Detect which cell encompasses the target text, then output its (x, y) center coordinate. 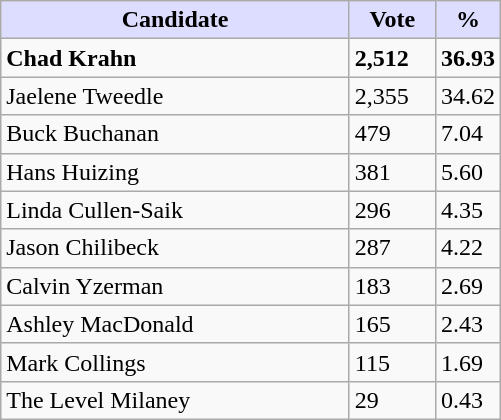
Hans Huizing (176, 172)
115 (392, 362)
7.04 (468, 134)
Calvin Yzerman (176, 286)
2.69 (468, 286)
Vote (392, 20)
Jason Chilibeck (176, 248)
Jaelene Tweedle (176, 96)
Buck Buchanan (176, 134)
4.22 (468, 248)
36.93 (468, 58)
Mark Collings (176, 362)
5.60 (468, 172)
381 (392, 172)
2,512 (392, 58)
Chad Krahn (176, 58)
29 (392, 400)
183 (392, 286)
165 (392, 324)
The Level Milaney (176, 400)
296 (392, 210)
34.62 (468, 96)
Ashley MacDonald (176, 324)
% (468, 20)
1.69 (468, 362)
479 (392, 134)
Candidate (176, 20)
0.43 (468, 400)
287 (392, 248)
2,355 (392, 96)
4.35 (468, 210)
2.43 (468, 324)
Linda Cullen-Saik (176, 210)
